Detect which cell encompasses the target text, then output its (X, Y) center coordinate. 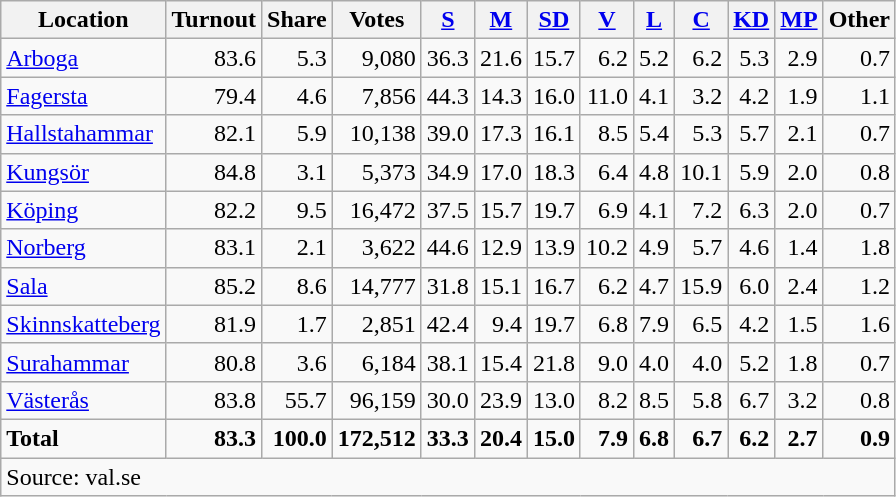
13.0 (554, 400)
1.1 (859, 96)
17.3 (500, 134)
0.9 (859, 438)
44.6 (448, 248)
1.7 (298, 324)
3,622 (376, 248)
34.9 (448, 172)
Votes (376, 20)
39.0 (448, 134)
44.3 (448, 96)
36.3 (448, 58)
18.3 (554, 172)
Surahammar (84, 362)
30.0 (448, 400)
10.1 (702, 172)
Köping (84, 210)
83.1 (214, 248)
KD (752, 20)
38.1 (448, 362)
21.8 (554, 362)
13.9 (554, 248)
5.4 (654, 134)
10.2 (606, 248)
83.6 (214, 58)
23.9 (500, 400)
11.0 (606, 96)
Arboga (84, 58)
81.9 (214, 324)
6.0 (752, 286)
85.2 (214, 286)
16,472 (376, 210)
20.4 (500, 438)
5.8 (702, 400)
6.4 (606, 172)
6,184 (376, 362)
Total (84, 438)
17.0 (500, 172)
4.9 (654, 248)
7,856 (376, 96)
V (606, 20)
Skinnskatteberg (84, 324)
83.8 (214, 400)
10,138 (376, 134)
2.9 (799, 58)
1.4 (799, 248)
15.9 (702, 286)
Norberg (84, 248)
C (702, 20)
9.4 (500, 324)
83.3 (214, 438)
84.8 (214, 172)
3.1 (298, 172)
Other (859, 20)
33.3 (448, 438)
15.4 (500, 362)
Source: val.se (448, 477)
100.0 (298, 438)
12.9 (500, 248)
21.6 (500, 58)
2.4 (799, 286)
96,159 (376, 400)
Västerås (84, 400)
7.2 (702, 210)
Kungsör (84, 172)
2,851 (376, 324)
82.1 (214, 134)
1.6 (859, 324)
6.5 (702, 324)
15.0 (554, 438)
Turnout (214, 20)
Location (84, 20)
172,512 (376, 438)
4.7 (654, 286)
Sala (84, 286)
16.7 (554, 286)
S (448, 20)
M (500, 20)
9.5 (298, 210)
2.7 (799, 438)
9,080 (376, 58)
6.9 (606, 210)
1.5 (799, 324)
5,373 (376, 172)
Hallstahammar (84, 134)
15.1 (500, 286)
82.2 (214, 210)
Share (298, 20)
16.1 (554, 134)
79.4 (214, 96)
3.6 (298, 362)
8.6 (298, 286)
55.7 (298, 400)
SD (554, 20)
42.4 (448, 324)
9.0 (606, 362)
8.2 (606, 400)
1.2 (859, 286)
80.8 (214, 362)
1.9 (799, 96)
16.0 (554, 96)
14,777 (376, 286)
Fagersta (84, 96)
6.3 (752, 210)
37.5 (448, 210)
14.3 (500, 96)
4.8 (654, 172)
31.8 (448, 286)
L (654, 20)
MP (799, 20)
